Pinpoint the cell where the given text exists, returning its (x, y) midpoint coordinate. 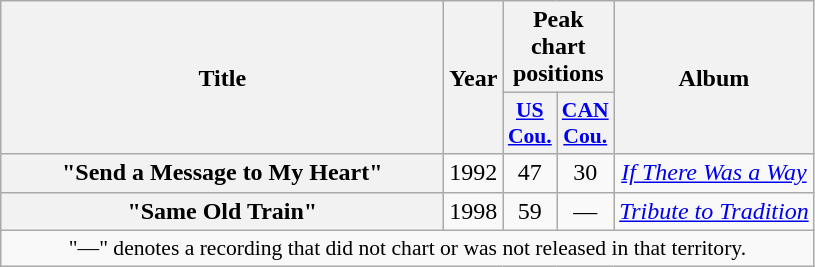
59 (530, 211)
Album (714, 78)
"—" denotes a recording that did not chart or was not released in that territory. (408, 248)
Tribute to Tradition (714, 211)
47 (530, 173)
"Send a Message to My Heart" (222, 173)
Peak chartpositions (558, 47)
USCou. (530, 124)
1992 (474, 173)
If There Was a Way (714, 173)
Title (222, 78)
CANCou. (586, 124)
Year (474, 78)
30 (586, 173)
"Same Old Train" (222, 211)
— (586, 211)
1998 (474, 211)
